Extract the (X, Y) coordinate from the center of the cell holding the provided text.  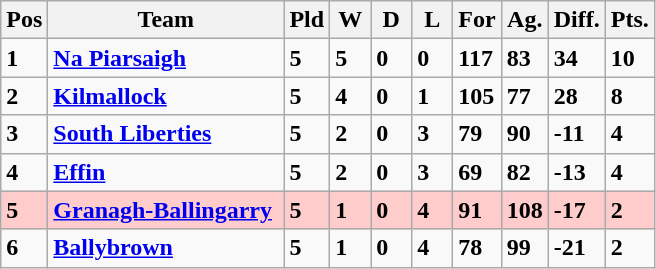
82 (524, 172)
Effin (166, 172)
D (392, 20)
Granagh-Ballingarry (166, 210)
108 (524, 210)
34 (576, 58)
Pld (307, 20)
77 (524, 96)
-13 (576, 172)
28 (576, 96)
South Liberties (166, 134)
69 (477, 172)
10 (630, 58)
Na Piarsaigh (166, 58)
83 (524, 58)
78 (477, 248)
Ag. (524, 20)
90 (524, 134)
L (432, 20)
99 (524, 248)
79 (477, 134)
-11 (576, 134)
8 (630, 96)
For (477, 20)
Diff. (576, 20)
Pts. (630, 20)
Ballybrown (166, 248)
105 (477, 96)
-17 (576, 210)
W (350, 20)
Pos (24, 20)
Kilmallock (166, 96)
6 (24, 248)
91 (477, 210)
117 (477, 58)
-21 (576, 248)
Team (166, 20)
